Provide the (X, Y) coordinate of the cell's center where the given text is located.  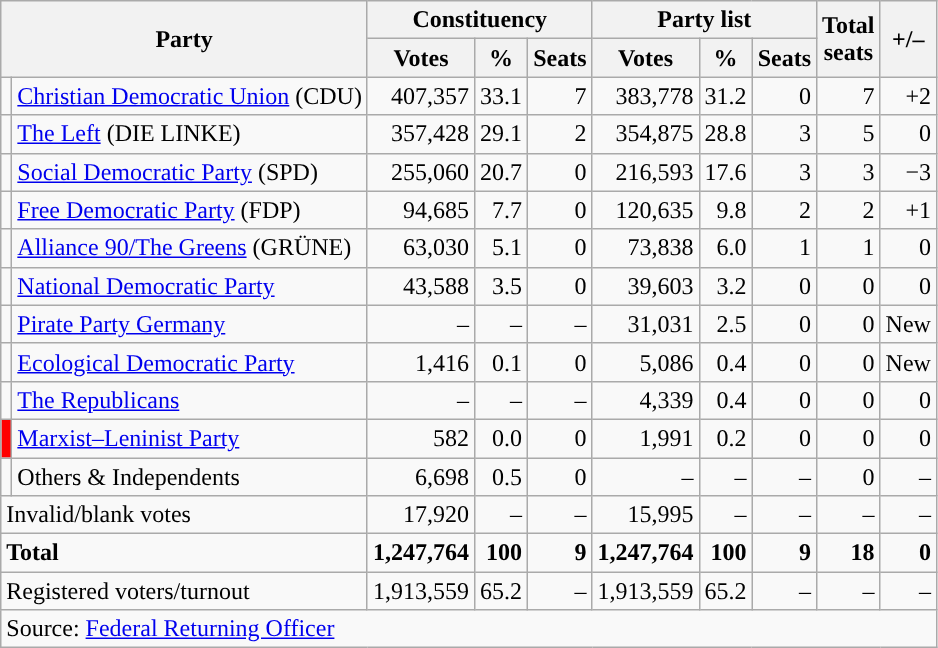
17,920 (420, 515)
The Republicans (190, 400)
63,030 (420, 248)
354,875 (646, 134)
20.7 (502, 172)
Party list (704, 20)
33.1 (502, 96)
Totalseats (849, 39)
6,698 (420, 477)
9.8 (726, 210)
73,838 (646, 248)
Christian Democratic Union (CDU) (190, 96)
+2 (908, 96)
5 (849, 134)
43,588 (420, 286)
582 (420, 438)
−3 (908, 172)
2.5 (726, 324)
28.8 (726, 134)
0.0 (502, 438)
31,031 (646, 324)
7.7 (502, 210)
National Democratic Party (190, 286)
1,416 (420, 362)
31.2 (726, 96)
Ecological Democratic Party (190, 362)
Invalid/blank votes (184, 515)
6.0 (726, 248)
120,635 (646, 210)
0.1 (502, 362)
255,060 (420, 172)
Free Democratic Party (FDP) (190, 210)
383,778 (646, 96)
Pirate Party Germany (190, 324)
1,991 (646, 438)
216,593 (646, 172)
Others & Independents (190, 477)
3.2 (726, 286)
Party (184, 39)
4,339 (646, 400)
39,603 (646, 286)
17.6 (726, 172)
Marxist–Leninist Party (190, 438)
+1 (908, 210)
5,086 (646, 362)
Constituency (480, 20)
The Left (DIE LINKE) (190, 134)
+/– (908, 39)
0.5 (502, 477)
3.5 (502, 286)
Source: Federal Returning Officer (469, 629)
29.1 (502, 134)
5.1 (502, 248)
18 (849, 553)
407,357 (420, 96)
Registered voters/turnout (184, 591)
Total (184, 553)
Social Democratic Party (SPD) (190, 172)
94,685 (420, 210)
0.2 (726, 438)
Alliance 90/The Greens (GRÜNE) (190, 248)
15,995 (646, 515)
357,428 (420, 134)
